From the cell containing the given text, extract its center point as [x, y] coordinate. 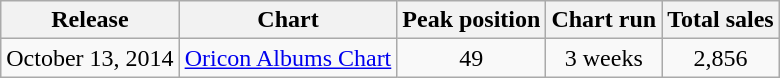
Chart [288, 20]
3 weeks [604, 58]
49 [472, 58]
Release [90, 20]
Total sales [721, 20]
2,856 [721, 58]
Chart run [604, 20]
Oricon Albums Chart [288, 58]
October 13, 2014 [90, 58]
Peak position [472, 20]
